Detect which cell encompasses the target text, then output its (X, Y) center coordinate. 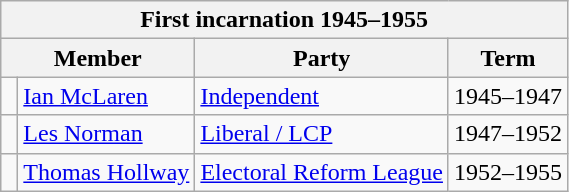
Electoral Reform League (322, 172)
1952–1955 (508, 172)
Party (322, 58)
Thomas Hollway (106, 172)
Les Norman (106, 134)
Liberal / LCP (322, 134)
Independent (322, 96)
Member (98, 58)
First incarnation 1945–1955 (284, 20)
Ian McLaren (106, 96)
Term (508, 58)
1945–1947 (508, 96)
1947–1952 (508, 134)
